Return the [X, Y] coordinate for the center point of the cell that contains the specified text.  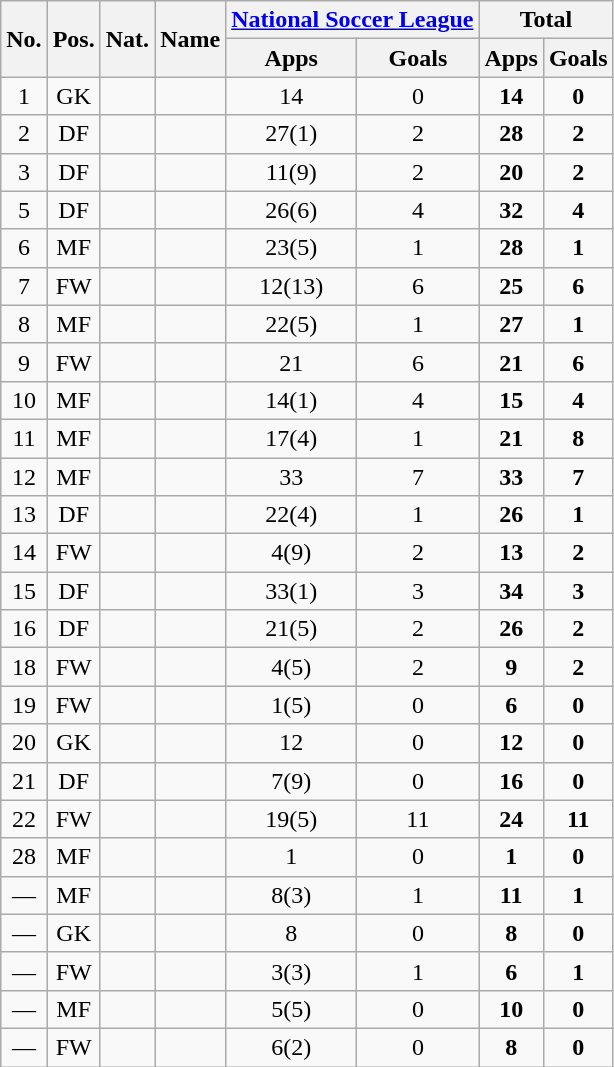
14(1) [292, 400]
24 [511, 819]
17(4) [292, 438]
27 [511, 324]
19 [24, 705]
26(6) [292, 210]
6(2) [292, 1047]
23(5) [292, 248]
22(4) [292, 515]
1(5) [292, 705]
5(5) [292, 1009]
5 [24, 210]
18 [24, 667]
22(5) [292, 324]
11(9) [292, 172]
25 [511, 286]
3(3) [292, 971]
4(5) [292, 667]
8(3) [292, 895]
12(13) [292, 286]
21(5) [292, 629]
34 [511, 591]
Nat. [127, 39]
4(9) [292, 553]
Pos. [74, 39]
Name [190, 39]
Total [546, 20]
7(9) [292, 781]
33(1) [292, 591]
32 [511, 210]
National Soccer League [352, 20]
22 [24, 819]
19(5) [292, 819]
27(1) [292, 134]
No. [24, 39]
